Pinpoint the cell where the given text exists, returning its [X, Y] midpoint coordinate. 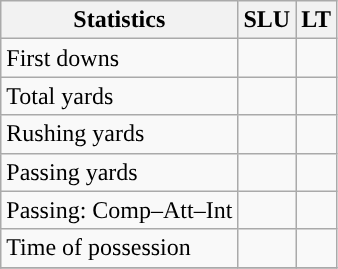
LT [316, 20]
Time of possession [120, 248]
Total yards [120, 96]
Passing yards [120, 172]
Statistics [120, 20]
Passing: Comp–Att–Int [120, 210]
First downs [120, 58]
SLU [267, 20]
Rushing yards [120, 134]
